Capture the cell that displays the provided text and extract its [X, Y] central coordinate. 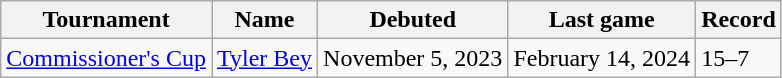
November 5, 2023 [413, 58]
Tyler Bey [265, 58]
Name [265, 20]
February 14, 2024 [602, 58]
Tournament [106, 20]
15–7 [739, 58]
Record [739, 20]
Commissioner's Cup [106, 58]
Debuted [413, 20]
Last game [602, 20]
